Detect which cell encompasses the target text, then output its (X, Y) center coordinate. 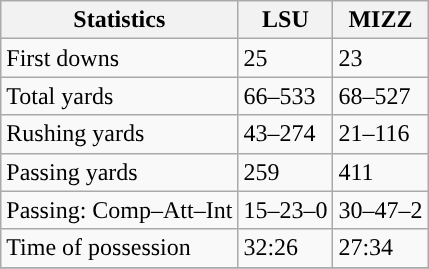
66–533 (286, 96)
15–23–0 (286, 210)
259 (286, 172)
MIZZ (380, 20)
21–116 (380, 134)
23 (380, 58)
43–274 (286, 134)
30–47–2 (380, 210)
27:34 (380, 248)
Passing yards (120, 172)
Rushing yards (120, 134)
Passing: Comp–Att–Int (120, 210)
Time of possession (120, 248)
68–527 (380, 96)
First downs (120, 58)
411 (380, 172)
32:26 (286, 248)
25 (286, 58)
Statistics (120, 20)
Total yards (120, 96)
LSU (286, 20)
